Identify which cell holds the provided text, then report its [X, Y] central coordinate. 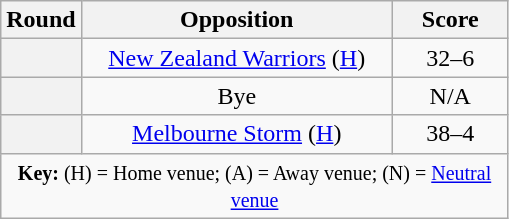
Round [41, 20]
32–6 [450, 58]
Score [450, 20]
38–4 [450, 134]
N/A [450, 96]
Key: (H) = Home venue; (A) = Away venue; (N) = Neutral venue [255, 186]
Opposition [236, 20]
Melbourne Storm (H) [236, 134]
Bye [236, 96]
New Zealand Warriors (H) [236, 58]
